Return the (X, Y) coordinate for the center point of the cell that contains the specified text.  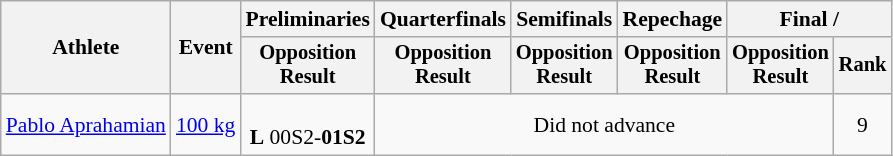
Semifinals (564, 19)
9 (863, 124)
100 kg (206, 124)
Repechage (672, 19)
Final / (809, 19)
Rank (863, 66)
Preliminaries (307, 19)
L 00S2-01S2 (307, 124)
Quarterfinals (443, 19)
Pablo Aprahamian (86, 124)
Did not advance (604, 124)
Athlete (86, 48)
Event (206, 48)
